Output the [X, Y] coordinate of the center of the cell containing the given text.  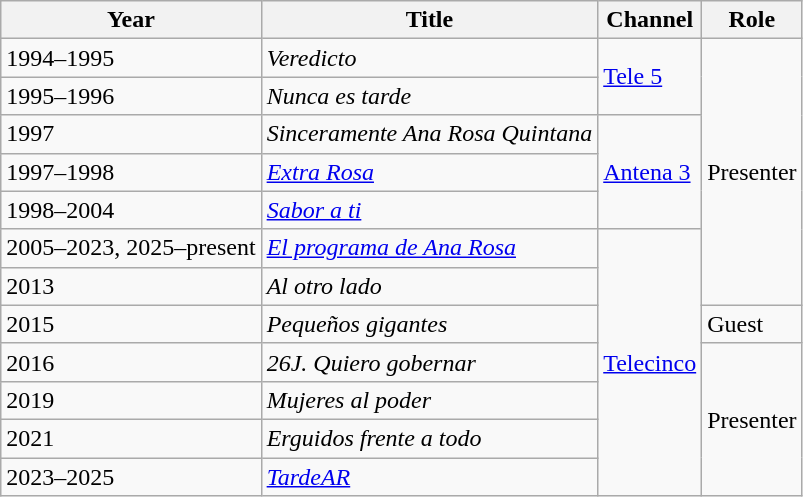
2013 [131, 286]
1998–2004 [131, 210]
Erguidos frente a todo [430, 438]
1995–1996 [131, 96]
Mujeres al poder [430, 400]
Antena 3 [650, 172]
Al otro lado [430, 286]
Role [752, 20]
2019 [131, 400]
2005–2023, 2025–present [131, 248]
El programa de Ana Rosa [430, 248]
Year [131, 20]
Extra Rosa [430, 172]
Guest [752, 324]
Veredicto [430, 58]
2015 [131, 324]
2021 [131, 438]
Nunca es tarde [430, 96]
Sinceramente Ana Rosa Quintana [430, 134]
1994–1995 [131, 58]
26J. Quiero gobernar [430, 362]
2023–2025 [131, 477]
1997 [131, 134]
Sabor a ti [430, 210]
Title [430, 20]
Tele 5 [650, 77]
2016 [131, 362]
Pequeños gigantes [430, 324]
Telecinco [650, 362]
1997–1998 [131, 172]
TardeAR [430, 477]
Channel [650, 20]
